Extract the [X, Y] coordinate from the center of the cell holding the provided text.  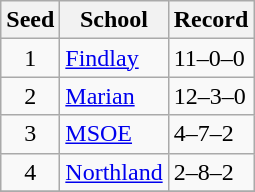
1 [30, 58]
Findlay [114, 58]
11–0–0 [211, 58]
4–7–2 [211, 134]
2 [30, 96]
12–3–0 [211, 96]
Marian [114, 96]
3 [30, 134]
School [114, 20]
Northland [114, 172]
Record [211, 20]
Seed [30, 20]
MSOE [114, 134]
4 [30, 172]
2–8–2 [211, 172]
